Extract the [x, y] coordinate from the center of the cell holding the provided text.  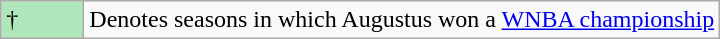
† [42, 20]
Denotes seasons in which Augustus won a WNBA championship [402, 20]
